Scan for the cell matching the given text and deliver its [X, Y] coordinate at center. 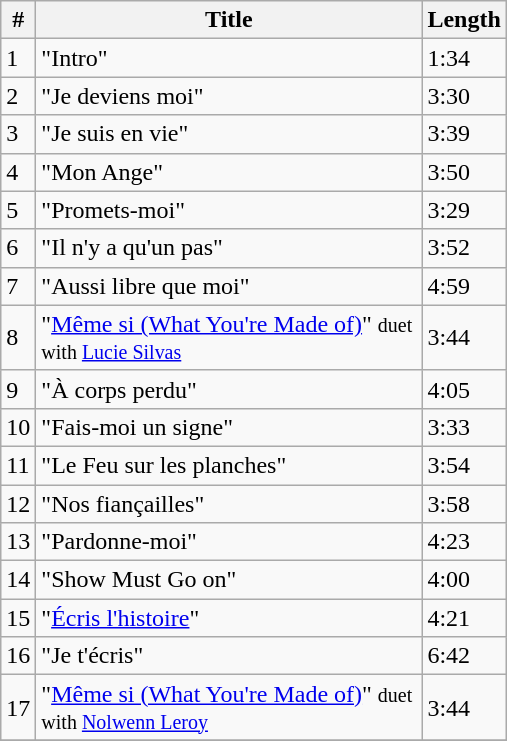
1:34 [464, 58]
3:52 [464, 248]
6 [18, 248]
3:50 [464, 172]
4:05 [464, 389]
2 [18, 96]
"Même si (What You're Made of)" duet with Nolwenn Leroy [229, 708]
"Je suis en vie" [229, 134]
7 [18, 286]
3:33 [464, 427]
3:30 [464, 96]
13 [18, 542]
"Aussi libre que moi" [229, 286]
11 [18, 465]
16 [18, 656]
"Intro" [229, 58]
"Le Feu sur les planches" [229, 465]
"Fais-moi un signe" [229, 427]
"Mon Ange" [229, 172]
1 [18, 58]
3:39 [464, 134]
"Je deviens moi" [229, 96]
Length [464, 20]
3:58 [464, 503]
3 [18, 134]
12 [18, 503]
17 [18, 708]
8 [18, 338]
"Nos fiançailles" [229, 503]
6:42 [464, 656]
15 [18, 618]
4:00 [464, 580]
10 [18, 427]
4:23 [464, 542]
"Je t'écris" [229, 656]
Title [229, 20]
"Pardonne-moi" [229, 542]
5 [18, 210]
"Show Must Go on" [229, 580]
4:59 [464, 286]
"Promets-moi" [229, 210]
"À corps perdu" [229, 389]
3:54 [464, 465]
"Même si (What You're Made of)" duet with Lucie Silvas [229, 338]
4:21 [464, 618]
3:29 [464, 210]
14 [18, 580]
4 [18, 172]
"Il n'y a qu'un pas" [229, 248]
"Écris l'histoire" [229, 618]
9 [18, 389]
# [18, 20]
